For the text-containing cell, return its midpoint in [x, y] coordinate format. 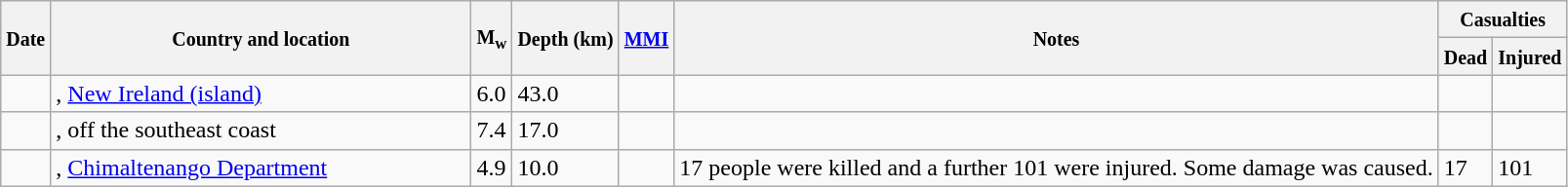
Country and location [261, 38]
, New Ireland (island) [261, 93]
Injured [1530, 56]
Notes [1056, 38]
4.9 [492, 168]
43.0 [566, 93]
7.4 [492, 131]
101 [1530, 168]
Casualties [1503, 19]
, off the southeast coast [261, 131]
Date [25, 38]
17 [1466, 168]
6.0 [492, 93]
Depth (km) [566, 38]
, Chimaltenango Department [261, 168]
10.0 [566, 168]
Mw [492, 38]
Dead [1466, 56]
MMI [646, 38]
17.0 [566, 131]
17 people were killed and a further 101 were injured. Some damage was caused. [1056, 168]
